From the cell containing the given text, extract its center point as (x, y) coordinate. 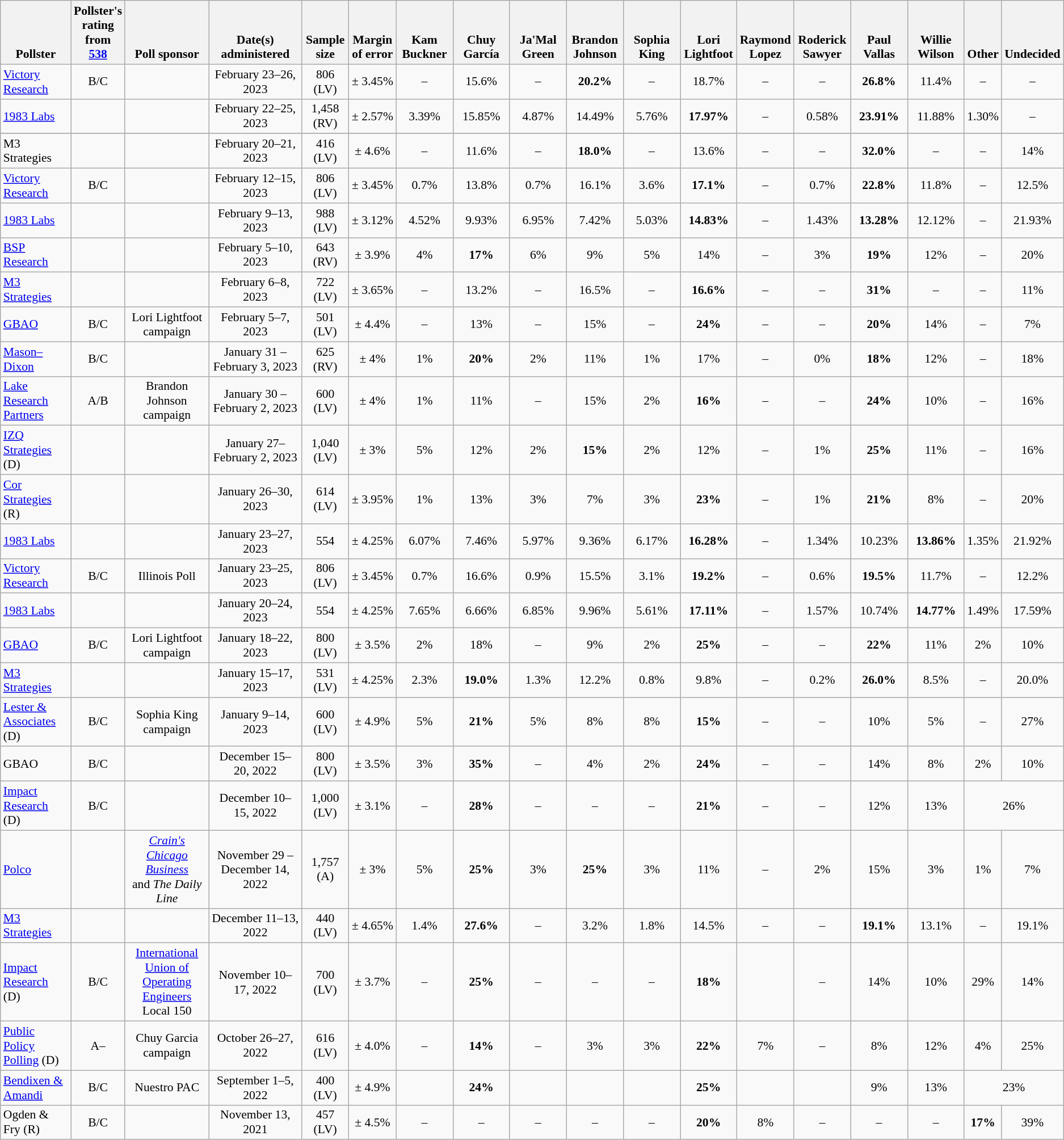
16.28% (709, 541)
1,000 (LV) (325, 806)
September 1–5, 2022 (255, 1087)
0.6% (822, 575)
February 22–25, 2023 (255, 116)
16.1% (595, 186)
February 23–26, 2023 (255, 82)
12.12% (936, 220)
3.2% (595, 926)
14.49% (595, 116)
6% (538, 255)
BrandonJohnson (595, 32)
RaymondLopez (766, 32)
5.61% (651, 611)
January 20–24, 2023 (255, 611)
9.8% (709, 680)
8.5% (936, 680)
International Union ofOperating Engineers Local 150 (167, 982)
1,757 (A) (325, 869)
31% (879, 289)
February 9–13, 2023 (255, 220)
26.0% (879, 680)
Illinois Poll (167, 575)
February 5–7, 2023 (255, 325)
0% (822, 359)
32.0% (879, 151)
400 (LV) (325, 1087)
0.2% (822, 680)
January 23–25, 2023 (255, 575)
Bendixen & Amandi (36, 1087)
13.86% (936, 541)
3.39% (424, 116)
15.85% (481, 116)
35% (481, 764)
0.9% (538, 575)
Brandon Johnson campaign (167, 401)
1.30% (983, 116)
0.58% (822, 116)
16.5% (595, 289)
9.93% (481, 220)
5.76% (651, 116)
21.92% (1033, 541)
December 10–15, 2022 (255, 806)
January 18–22, 2023 (255, 646)
1.43% (822, 220)
501 (LV) (325, 325)
± 3.95% (372, 499)
Ogden & Fry (R) (36, 1122)
722 (LV) (325, 289)
22.8% (879, 186)
21.93% (1033, 220)
19% (879, 255)
0.8% (651, 680)
18.7% (709, 82)
Mason–Dixon (36, 359)
3.1% (651, 575)
± 3.1% (372, 806)
January 30 – February 2, 2023 (255, 401)
440 (LV) (325, 926)
ChuyGarcía (481, 32)
± 4.65% (372, 926)
± 4.6% (372, 151)
3.6% (651, 186)
27.6% (481, 926)
Pollster (36, 32)
6.85% (538, 611)
PaulVallas (879, 32)
WillieWilson (936, 32)
± 4.5% (372, 1122)
± 3.9% (372, 255)
Nuestro PAC (167, 1087)
20.0% (1033, 680)
7.46% (481, 541)
IZQ Strategies (D) (36, 451)
13.8% (481, 186)
Chuy Garcia campaign (167, 1046)
4.87% (538, 116)
Lake Research Partners (36, 401)
29% (983, 982)
± 3.7% (372, 982)
13.28% (879, 220)
Undecided (1033, 32)
457 (LV) (325, 1122)
6.17% (651, 541)
1,458 (RV) (325, 116)
11.88% (936, 116)
616 (LV) (325, 1046)
Pollster'sratingfrom538 (98, 32)
643 (RV) (325, 255)
LoriLightfoot (709, 32)
26% (1013, 806)
416 (LV) (325, 151)
17.11% (709, 611)
27% (1033, 722)
January 9–14, 2023 (255, 722)
625 (RV) (325, 359)
February 12–15, 2023 (255, 186)
January 23–27, 2023 (255, 541)
9.36% (595, 541)
Date(s)administered (255, 32)
13.1% (936, 926)
1.8% (651, 926)
January 26–30, 2023 (255, 499)
February 6–8, 2023 (255, 289)
± 4.4% (372, 325)
23.91% (879, 116)
10.23% (879, 541)
January 15–17, 2023 (255, 680)
October 26–27, 2022 (255, 1046)
11.4% (936, 82)
10.74% (879, 611)
7.65% (424, 611)
November 13, 2021 (255, 1122)
15.6% (481, 82)
Public Policy Polling (D) (36, 1046)
BSP Research (36, 255)
1.3% (538, 680)
4.52% (424, 220)
1.35% (983, 541)
11.8% (936, 186)
November 29 – December 14, 2022 (255, 869)
13.2% (481, 289)
December 15–20, 2022 (255, 764)
6.95% (538, 220)
1.57% (822, 611)
13.6% (709, 151)
26.8% (879, 82)
RoderickSawyer (822, 32)
January 31 – February 3, 2023 (255, 359)
KamBuckner (424, 32)
531 (LV) (325, 680)
19.0% (481, 680)
Sophia King campaign (167, 722)
5.03% (651, 220)
614 (LV) (325, 499)
19.2% (709, 575)
14.77% (936, 611)
15.5% (595, 575)
7.42% (595, 220)
1,040 (LV) (325, 451)
18.0% (595, 151)
A– (98, 1046)
± 4.0% (372, 1046)
17.59% (1033, 611)
11.6% (481, 151)
Ja'MalGreen (538, 32)
17.1% (709, 186)
Samplesize (325, 32)
Other (983, 32)
9.96% (595, 611)
Marginof error (372, 32)
Lester & Associates (D) (36, 722)
988 (LV) (325, 220)
± 3.12% (372, 220)
17.97% (709, 116)
14.83% (709, 220)
Cor Strategies (R) (36, 499)
December 11–13, 2022 (255, 926)
28% (481, 806)
5.97% (538, 541)
November 10–17, 2022 (255, 982)
19.5% (879, 575)
14.5% (709, 926)
2.3% (424, 680)
Crain's Chicago Businessand The Daily Line (167, 869)
A/B (98, 401)
6.07% (424, 541)
January 27–February 2, 2023 (255, 451)
20.2% (595, 82)
700 (LV) (325, 982)
11.7% (936, 575)
6.66% (481, 611)
12.5% (1033, 186)
February 5–10, 2023 (255, 255)
1.49% (983, 611)
39% (1033, 1122)
Poll sponsor (167, 32)
± 3.65% (372, 289)
February 20–21, 2023 (255, 151)
± 2.57% (372, 116)
1.4% (424, 926)
Polco (36, 869)
1.34% (822, 541)
SophiaKing (651, 32)
